Locate the cell with the specified text and output its [x, y] center coordinate. 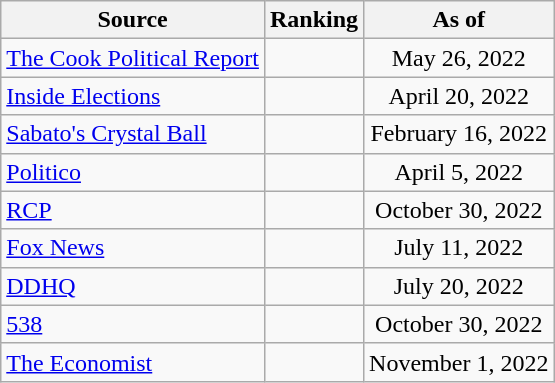
The Cook Political Report [133, 58]
RCP [133, 210]
DDHQ [133, 286]
Ranking [314, 20]
May 26, 2022 [459, 58]
April 5, 2022 [459, 172]
As of [459, 20]
July 11, 2022 [459, 248]
April 20, 2022 [459, 96]
Fox News [133, 248]
Sabato's Crystal Ball [133, 134]
February 16, 2022 [459, 134]
538 [133, 324]
July 20, 2022 [459, 286]
Inside Elections [133, 96]
The Economist [133, 362]
Source [133, 20]
Politico [133, 172]
November 1, 2022 [459, 362]
